Return the [X, Y] coordinate for the center point of the cell that contains the specified text.  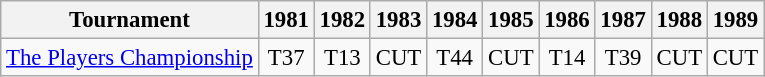
1987 [623, 20]
T14 [567, 58]
T39 [623, 58]
T37 [286, 58]
1986 [567, 20]
Tournament [130, 20]
T13 [342, 58]
1981 [286, 20]
1989 [735, 20]
1985 [511, 20]
1988 [679, 20]
T44 [455, 58]
1983 [398, 20]
1984 [455, 20]
1982 [342, 20]
The Players Championship [130, 58]
